Capture the cell that displays the provided text and extract its [X, Y] central coordinate. 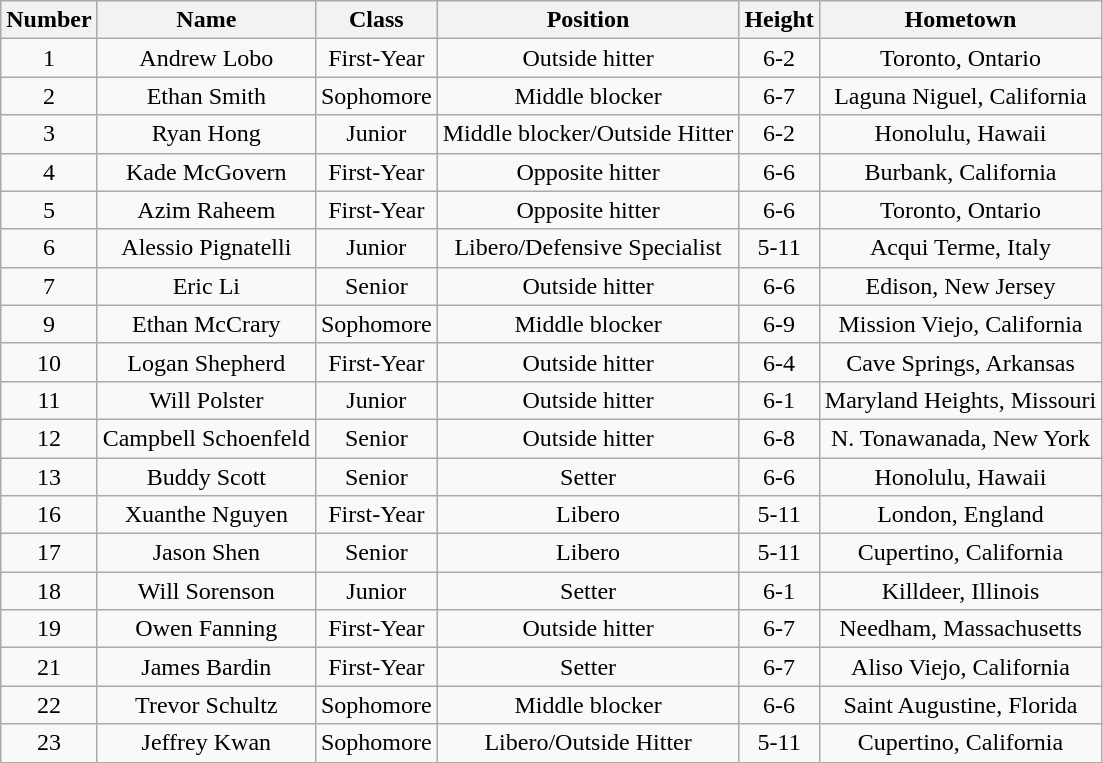
6 [49, 248]
Height [779, 20]
18 [49, 591]
Middle blocker/Outside Hitter [588, 134]
19 [49, 629]
Name [206, 20]
Campbell Schoenfeld [206, 438]
12 [49, 438]
Jason Shen [206, 553]
23 [49, 743]
Position [588, 20]
6-4 [779, 362]
N. Tonawanada, New York [960, 438]
22 [49, 705]
6-8 [779, 438]
Number [49, 20]
Logan Shepherd [206, 362]
1 [49, 58]
Burbank, California [960, 172]
11 [49, 400]
Jeffrey Kwan [206, 743]
4 [49, 172]
Buddy Scott [206, 477]
Azim Raheem [206, 210]
Mission Viejo, California [960, 324]
Ethan McCrary [206, 324]
Edison, New Jersey [960, 286]
Will Sorenson [206, 591]
13 [49, 477]
10 [49, 362]
Eric Li [206, 286]
Cave Springs, Arkansas [960, 362]
Kade McGovern [206, 172]
Aliso Viejo, California [960, 667]
Will Polster [206, 400]
Killdeer, Illinois [960, 591]
Andrew Lobo [206, 58]
Ethan Smith [206, 96]
Hometown [960, 20]
3 [49, 134]
21 [49, 667]
Acqui Terme, Italy [960, 248]
Alessio Pignatelli [206, 248]
James Bardin [206, 667]
Saint Augustine, Florida [960, 705]
Ryan Hong [206, 134]
9 [49, 324]
Class [376, 20]
2 [49, 96]
Needham, Massachusetts [960, 629]
7 [49, 286]
Maryland Heights, Missouri [960, 400]
Trevor Schultz [206, 705]
Laguna Niguel, California [960, 96]
Libero/Outside Hitter [588, 743]
Libero/Defensive Specialist [588, 248]
London, England [960, 515]
6-9 [779, 324]
5 [49, 210]
16 [49, 515]
Owen Fanning [206, 629]
Xuanthe Nguyen [206, 515]
17 [49, 553]
